Identify which cell holds the provided text, then report its [X, Y] central coordinate. 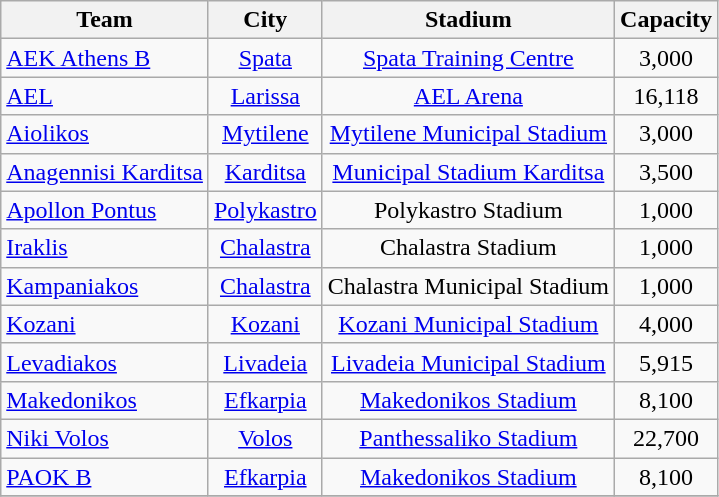
4,000 [666, 324]
Polykastro [265, 210]
Volos [265, 438]
Team [105, 20]
Livadeia Municipal Stadium [468, 362]
City [265, 20]
Kozani Municipal Stadium [468, 324]
AEL Arena [468, 96]
5,915 [666, 362]
Panthessaliko Stadium [468, 438]
Iraklis [105, 248]
AEK Athens B [105, 58]
Stadium [468, 20]
Μytilene Municipal Stadium [468, 134]
Mytilene [265, 134]
Makedonikos [105, 400]
Niki Volos [105, 438]
Livadeia [265, 362]
3,500 [666, 172]
Spata [265, 58]
Chalastra Stadium [468, 248]
Apollon Pontus [105, 210]
Levadiakos [105, 362]
Capacity [666, 20]
Larissa [265, 96]
16,118 [666, 96]
Chalastra Municipal Stadium [468, 286]
AEL [105, 96]
Spata Training Centre [468, 58]
Municipal Stadium Karditsa [468, 172]
Karditsa [265, 172]
Aiolikos [105, 134]
Kampaniakos [105, 286]
PAOK B [105, 477]
Polykastro Stadium [468, 210]
Anagennisi Karditsa [105, 172]
22,700 [666, 438]
